Provide the [x, y] coordinate of the cell's center where the given text is located.  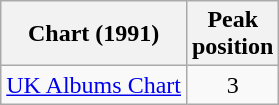
Chart (1991) [94, 34]
UK Albums Chart [94, 85]
3 [232, 85]
Peakposition [232, 34]
